Determine the (x, y) coordinate at the center of the cell enclosing the given text.  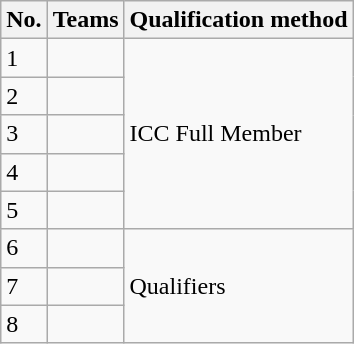
Teams (86, 20)
ICC Full Member (238, 134)
2 (24, 96)
5 (24, 210)
4 (24, 172)
No. (24, 20)
7 (24, 286)
Qualifiers (238, 286)
Qualification method (238, 20)
1 (24, 58)
8 (24, 324)
6 (24, 248)
3 (24, 134)
